Determine the [X, Y] coordinate at the center of the cell enclosing the given text.  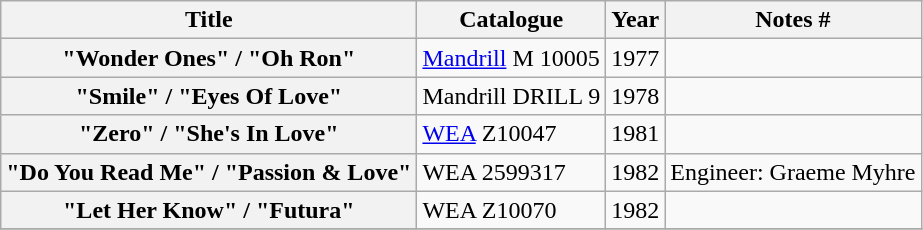
"Wonder Ones" / "Oh Ron" [209, 58]
Mandrill DRILL 9 [512, 96]
Mandrill M 10005 [512, 58]
1981 [636, 134]
1977 [636, 58]
Catalogue [512, 20]
Notes # [793, 20]
WEA Z10047 [512, 134]
WEA 2599317 [512, 172]
1978 [636, 96]
"Do You Read Me" / "Passion & Love" [209, 172]
Engineer: Graeme Myhre [793, 172]
"Zero" / "She's In Love" [209, 134]
WEA Z10070 [512, 210]
Year [636, 20]
"Let Her Know" / "Futura" [209, 210]
Title [209, 20]
"Smile" / "Eyes Of Love" [209, 96]
